Determine the [x, y] coordinate at the center of the cell enclosing the given text.  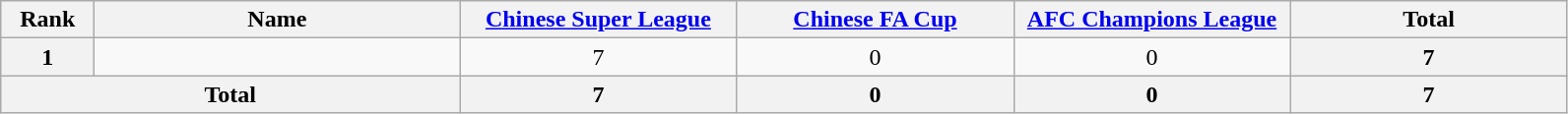
AFC Champions League [1152, 20]
1 [47, 57]
Chinese Super League [599, 20]
Chinese FA Cup [875, 20]
Name [278, 20]
Rank [47, 20]
